Return the (x, y) coordinate for the center point of the cell that contains the specified text.  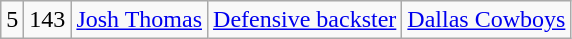
Dallas Cowboys (486, 20)
Defensive backster (305, 20)
5 (12, 20)
Josh Thomas (140, 20)
143 (48, 20)
